Return [X, Y] of the center of cell containing provided text 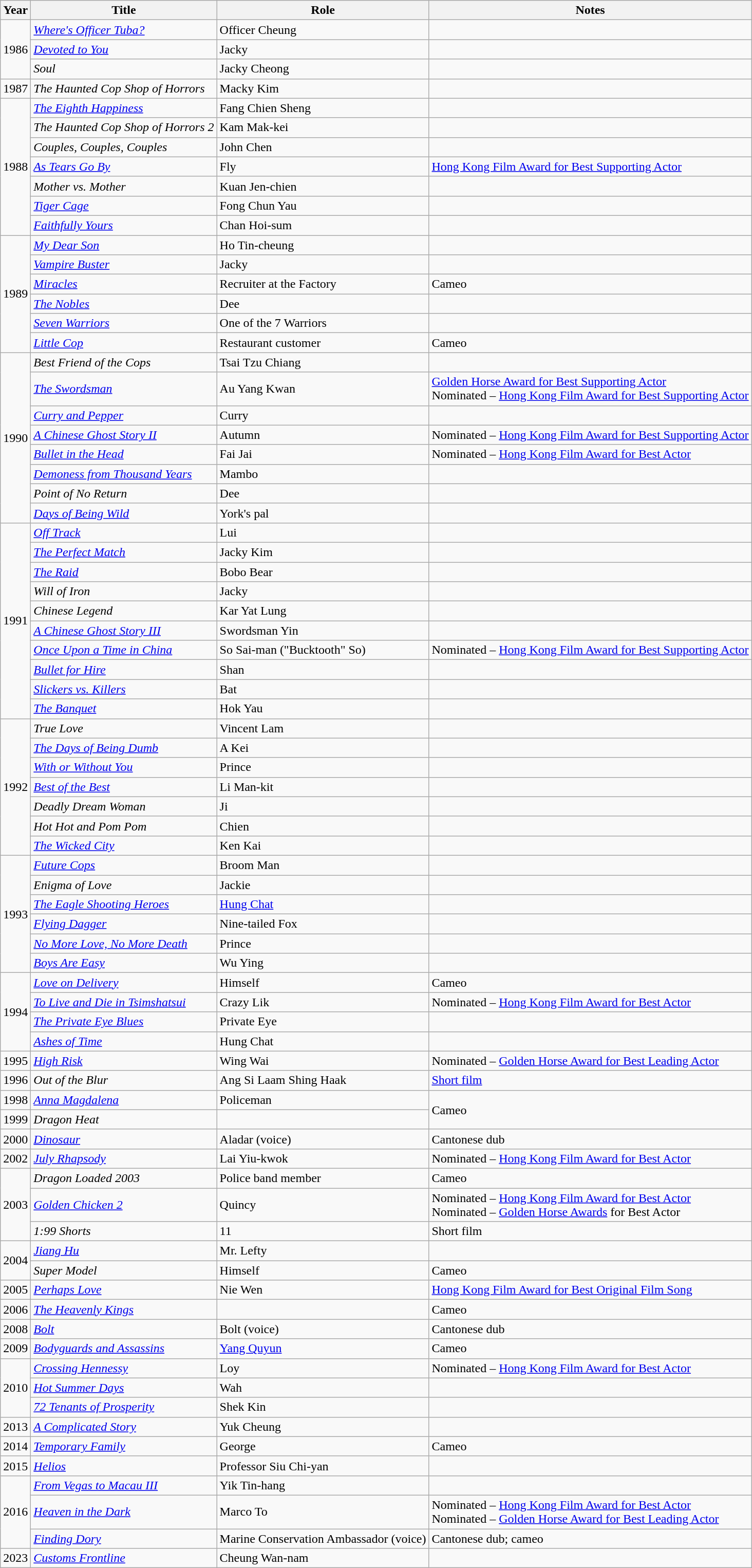
Macky Kim [323, 88]
1991 [15, 621]
Yuk Cheung [323, 1427]
1998 [15, 1100]
Vincent Lam [323, 728]
Best Friend of the Cops [124, 362]
Fong Chun Yau [323, 206]
2008 [15, 1329]
Jackie [323, 884]
Faithfully Yours [124, 225]
Nominated – Golden Horse Award for Best Leading Actor [590, 1061]
The Heavenly Kings [124, 1309]
Nine-tailed Fox [323, 924]
2003 [15, 1205]
Flying Dagger [124, 924]
Demoness from Thousand Years [124, 474]
Best of the Best [124, 787]
Anna Magdalena [124, 1100]
2000 [15, 1139]
Li Man-kit [323, 787]
George [323, 1446]
Bullet for Hire [124, 670]
Kar Yat Lung [323, 611]
The Swordsman [124, 389]
2002 [15, 1158]
Autumn [323, 435]
Curry and Pepper [124, 415]
Broom Man [323, 865]
The Wicked City [124, 845]
Swordsman Yin [323, 631]
A Kei [323, 748]
Perhaps Love [124, 1290]
Wu Ying [323, 963]
The Eighth Happiness [124, 108]
2004 [15, 1261]
Nie Wen [323, 1290]
Point of No Return [124, 493]
2015 [15, 1466]
The Raid [124, 572]
2010 [15, 1388]
Soul [124, 69]
Cantonese dub; cameo [590, 1538]
Bullet in the Head [124, 454]
2014 [15, 1446]
Ho Tin-cheung [323, 245]
Nominated – Hong Kong Film Award for Best ActorNominated – Golden Horse Awards for Best Actor [590, 1205]
From Vegas to Macau III [124, 1485]
1988 [15, 167]
1994 [15, 1012]
Ken Kai [323, 845]
My Dear Son [124, 245]
Chan Hoi-sum [323, 225]
The Nobles [124, 304]
Enigma of Love [124, 884]
Kuan Jen-chien [323, 186]
The Haunted Cop Shop of Horrors 2 [124, 127]
Golden Chicken 2 [124, 1205]
1987 [15, 88]
Tiger Cage [124, 206]
Future Cops [124, 865]
Officer Cheung [323, 30]
Title [124, 10]
Tsai Tzu Chiang [323, 362]
Ji [323, 806]
Wing Wai [323, 1061]
Crazy Lik [323, 1002]
One of the 7 Warriors [323, 323]
Couples, Couples, Couples [124, 147]
Private Eye [323, 1022]
The Haunted Cop Shop of Horrors [124, 88]
Boys Are Easy [124, 963]
Dragon Heat [124, 1119]
1989 [15, 294]
As Tears Go By [124, 167]
Kam Mak-kei [323, 127]
Finding Dory [124, 1538]
Fang Chien Sheng [323, 108]
Jacky Kim [323, 552]
Bat [323, 689]
Loy [323, 1368]
So Sai-man ("Bucktooth" So) [323, 650]
1993 [15, 914]
Lai Yiu-kwok [323, 1158]
Yik Tin-hang [323, 1485]
Heaven in the Dark [124, 1512]
Curry [323, 415]
Hong Kong Film Award for Best Supporting Actor [590, 167]
Notes [590, 10]
Deadly Dream Woman [124, 806]
Off Track [124, 532]
Fly [323, 167]
Days of Being Wild [124, 513]
Will of Iron [124, 592]
1995 [15, 1061]
Mambo [323, 474]
Bobo Bear [323, 572]
Hong Kong Film Award for Best Original Film Song [590, 1290]
A Chinese Ghost Story III [124, 631]
The Eagle Shooting Heroes [124, 905]
Mother vs. Mother [124, 186]
Wah [323, 1388]
2023 [15, 1558]
Once Upon a Time in China [124, 650]
Policeman [323, 1100]
True Love [124, 728]
Seven Warriors [124, 323]
The Private Eye Blues [124, 1022]
Yang Quyun [323, 1349]
A Chinese Ghost Story II [124, 435]
Dinosaur [124, 1139]
Jacky Cheong [323, 69]
72 Tenants of Prosperity [124, 1407]
Vampire Buster [124, 265]
York's pal [323, 513]
The Perfect Match [124, 552]
Golden Horse Award for Best Supporting ActorNominated – Hong Kong Film Award for Best Supporting Actor [590, 389]
Love on Delivery [124, 983]
2006 [15, 1309]
Hok Yau [323, 709]
Ashes of Time [124, 1041]
Marine Conservation Ambassador (voice) [323, 1538]
11 [323, 1231]
Hot Summer Days [124, 1388]
Bolt (voice) [323, 1329]
2005 [15, 1290]
Devoted to You [124, 49]
No More Love, No More Death [124, 944]
Au Yang Kwan [323, 389]
Chien [323, 826]
Aladar (voice) [323, 1139]
Fai Jai [323, 454]
Dragon Loaded 2003 [124, 1178]
1986 [15, 49]
The Banquet [124, 709]
Super Model [124, 1270]
Jiang Hu [124, 1251]
Helios [124, 1466]
Restaurant customer [323, 343]
Role [323, 10]
A Complicated Story [124, 1427]
1:99 Shorts [124, 1231]
Customs Frontline [124, 1558]
July Rhapsody [124, 1158]
1996 [15, 1080]
Recruiter at the Factory [323, 284]
2009 [15, 1349]
Quincy [323, 1205]
1990 [15, 438]
John Chen [323, 147]
Miracles [124, 284]
Slickers vs. Killers [124, 689]
Where's Officer Tuba? [124, 30]
Lui [323, 532]
Temporary Family [124, 1446]
Nominated – Hong Kong Film Award for Best ActorNominated – Golden Horse Award for Best Leading Actor [590, 1512]
Marco To [323, 1512]
2016 [15, 1512]
High Risk [124, 1061]
Shan [323, 670]
Hot Hot and Pom Pom [124, 826]
Little Cop [124, 343]
Ang Si Laam Shing Haak [323, 1080]
Mr. Lefty [323, 1251]
Cheung Wan-nam [323, 1558]
Crossing Hennessy [124, 1368]
Bolt [124, 1329]
The Days of Being Dumb [124, 748]
With or Without You [124, 767]
Professor Siu Chi-yan [323, 1466]
To Live and Die in Tsimshatsui [124, 1002]
Police band member [323, 1178]
1992 [15, 787]
Bodyguards and Assassins [124, 1349]
1999 [15, 1119]
Chinese Legend [124, 611]
Year [15, 10]
Out of the Blur [124, 1080]
Shek Kin [323, 1407]
2013 [15, 1427]
